Search for the cell housing the specified text and yield its [X, Y] center coordinate. 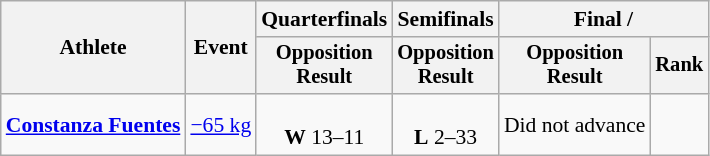
−65 kg [220, 124]
Rank [679, 66]
W 13–11 [324, 124]
Did not advance [575, 124]
Final / [604, 19]
Athlete [94, 48]
L 2–33 [446, 124]
Quarterfinals [324, 19]
Semifinals [446, 19]
Constanza Fuentes [94, 124]
Event [220, 48]
